Detect which cell encompasses the target text, then output its (X, Y) center coordinate. 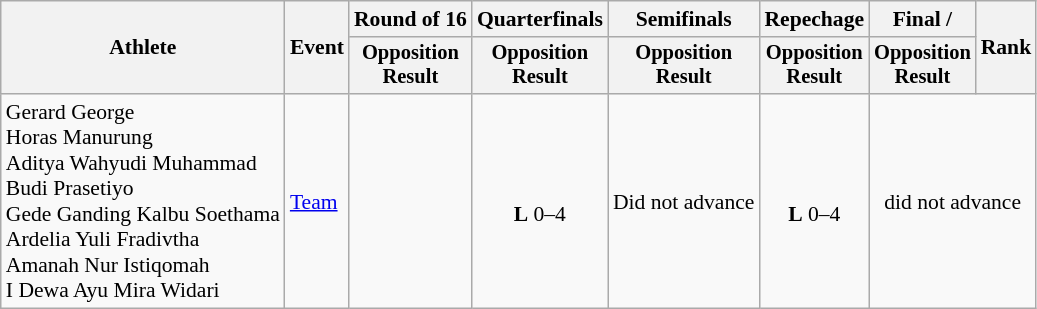
did not advance (952, 201)
Did not advance (684, 201)
Quarterfinals (540, 19)
Repechage (814, 19)
Athlete (143, 48)
Event (317, 48)
Rank (1006, 48)
Final / (922, 19)
Team (317, 201)
Semifinals (684, 19)
Round of 16 (410, 19)
